For the text-containing cell, return its midpoint in (x, y) coordinate format. 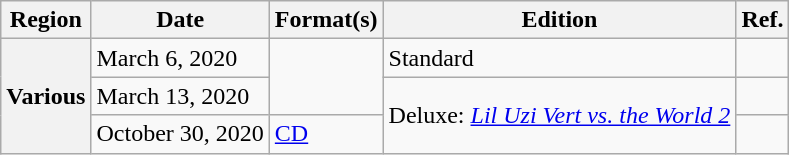
October 30, 2020 (180, 134)
Date (180, 20)
Ref. (762, 20)
Region (46, 20)
Deluxe: Lil Uzi Vert vs. the World 2 (560, 115)
Various (46, 96)
Format(s) (326, 20)
CD (326, 134)
Edition (560, 20)
March 6, 2020 (180, 58)
March 13, 2020 (180, 96)
Standard (560, 58)
